Locate the cell with the specified text and output its [x, y] center coordinate. 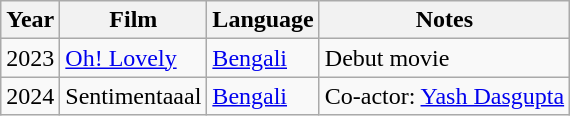
Notes [444, 20]
2024 [30, 96]
Year [30, 20]
Language [263, 20]
Film [134, 20]
Sentimentaaal [134, 96]
Oh! Lovely [134, 58]
Co-actor: Yash Dasgupta [444, 96]
Debut movie [444, 58]
2023 [30, 58]
